Search for the cell housing the specified text and yield its (X, Y) center coordinate. 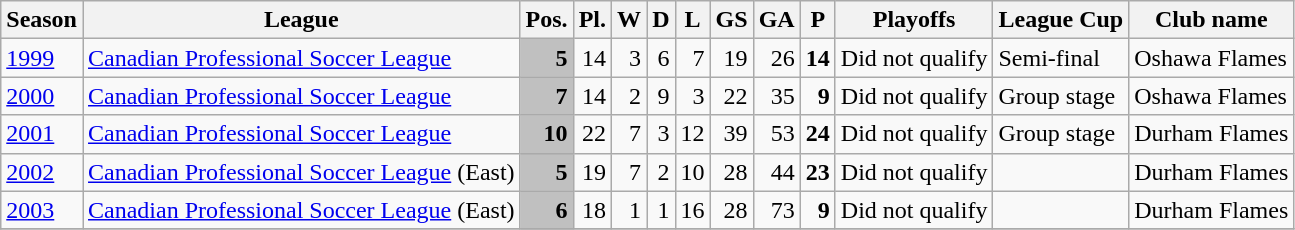
24 (818, 134)
League Cup (1061, 20)
1999 (42, 58)
GA (776, 20)
GS (732, 20)
44 (776, 172)
2002 (42, 172)
18 (592, 210)
D (661, 20)
Club name (1212, 20)
16 (692, 210)
2000 (42, 96)
Pl. (592, 20)
2003 (42, 210)
39 (732, 134)
23 (818, 172)
35 (776, 96)
53 (776, 134)
12 (692, 134)
73 (776, 210)
W (630, 20)
26 (776, 58)
Playoffs (914, 20)
L (692, 20)
League (301, 20)
2001 (42, 134)
Pos. (546, 20)
Semi-final (1061, 58)
Season (42, 20)
P (818, 20)
